Search for the cell housing the specified text and yield its (x, y) center coordinate. 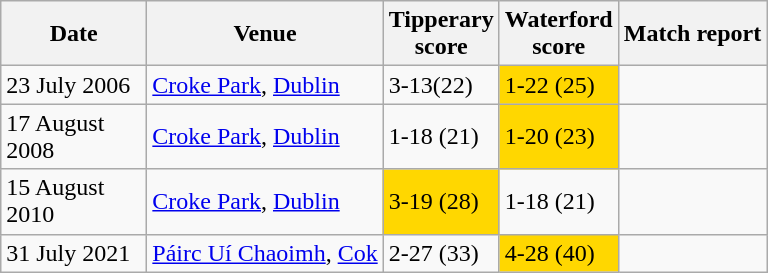
17 August 2008 (74, 136)
Match report (692, 34)
Date (74, 34)
23 July 2006 (74, 85)
2-27 (33) (441, 253)
Waterford score (558, 34)
Páirc Uí Chaoimh, Cok (265, 253)
3-13(22) (441, 85)
Tipperary score (441, 34)
1-20 (23) (558, 136)
4-28 (40) (558, 253)
3-19 (28) (441, 202)
1-22 (25) (558, 85)
Venue (265, 34)
15 August 2010 (74, 202)
31 July 2021 (74, 253)
